Detect which cell encompasses the target text, then output its [x, y] center coordinate. 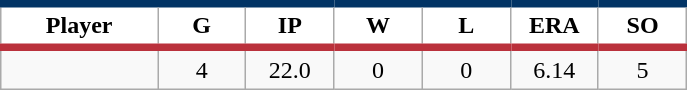
SO [642, 26]
ERA [554, 26]
Player [80, 26]
6.14 [554, 68]
22.0 [290, 68]
L [466, 26]
W [378, 26]
4 [202, 68]
IP [290, 26]
G [202, 26]
5 [642, 68]
